Return the (X, Y) coordinate for the center point of the cell that contains the specified text.  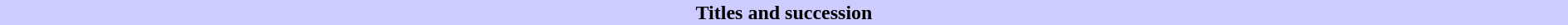
Titles and succession (784, 12)
